Search for the cell housing the specified text and yield its [X, Y] center coordinate. 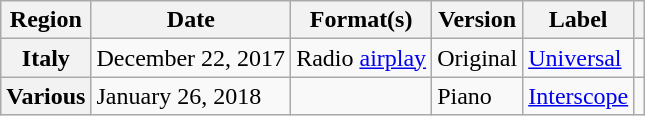
Date [191, 20]
Region [46, 20]
Version [478, 20]
Italy [46, 58]
Original [478, 58]
January 26, 2018 [191, 96]
Piano [478, 96]
Format(s) [362, 20]
Interscope [578, 96]
Radio airplay [362, 58]
Various [46, 96]
Label [578, 20]
December 22, 2017 [191, 58]
Universal [578, 58]
